Locate the cell with the specified text and output its [x, y] center coordinate. 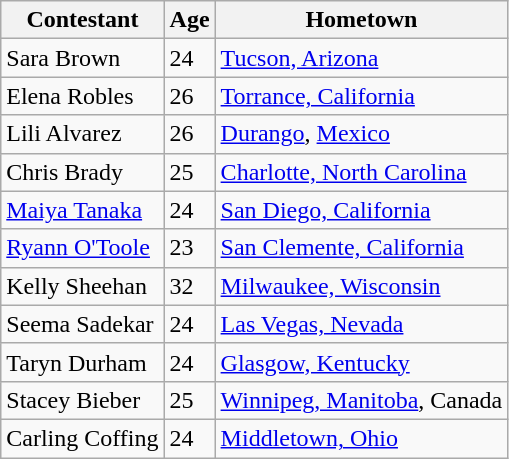
Tucson, Arizona [362, 58]
Maiya Tanaka [82, 210]
Stacey Bieber [82, 400]
Contestant [82, 20]
Glasgow, Kentucky [362, 362]
Hometown [362, 20]
Torrance, California [362, 96]
Kelly Sheehan [82, 286]
Chris Brady [82, 172]
San Diego, California [362, 210]
Taryn Durham [82, 362]
Winnipeg, Manitoba, Canada [362, 400]
Charlotte, North Carolina [362, 172]
Durango, Mexico [362, 134]
32 [190, 286]
Sara Brown [82, 58]
Milwaukee, Wisconsin [362, 286]
Ryann O'Toole [82, 248]
Lili Alvarez [82, 134]
Age [190, 20]
Las Vegas, Nevada [362, 324]
Carling Coffing [82, 438]
Middletown, Ohio [362, 438]
Seema Sadekar [82, 324]
23 [190, 248]
Elena Robles [82, 96]
San Clemente, California [362, 248]
